Extract the [X, Y] coordinate from the center of the cell holding the provided text.  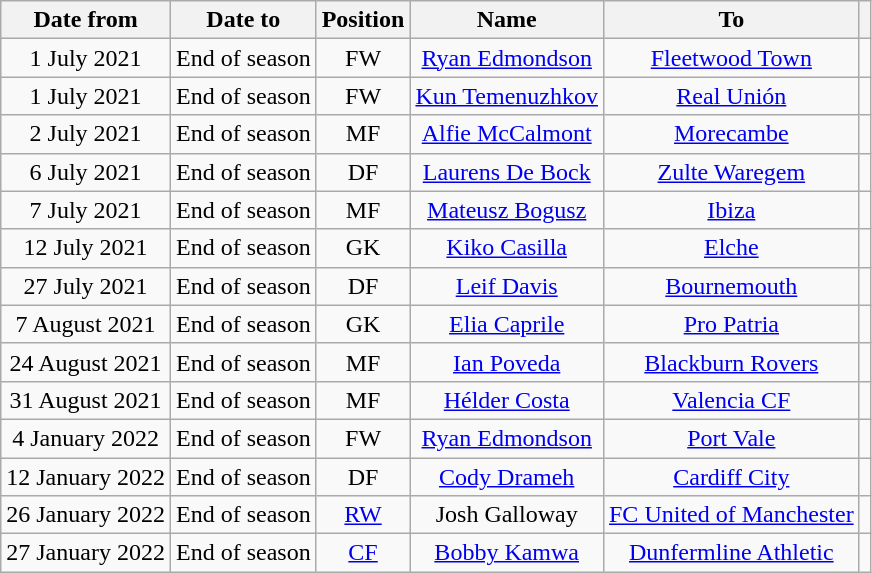
RW [363, 515]
Cardiff City [731, 477]
27 July 2021 [86, 286]
Ian Poveda [507, 362]
CF [363, 553]
Bobby Kamwa [507, 553]
Ibiza [731, 210]
Elia Caprile [507, 324]
Elche [731, 248]
Name [507, 20]
7 July 2021 [86, 210]
7 August 2021 [86, 324]
4 January 2022 [86, 438]
Date to [243, 20]
Alfie McCalmont [507, 134]
Date from [86, 20]
27 January 2022 [86, 553]
Fleetwood Town [731, 58]
Kun Temenuzhkov [507, 96]
Dunfermline Athletic [731, 553]
Leif Davis [507, 286]
To [731, 20]
FC United of Manchester [731, 515]
Laurens De Bock [507, 172]
31 August 2021 [86, 400]
Pro Patria [731, 324]
Kiko Casilla [507, 248]
12 January 2022 [86, 477]
Bournemouth [731, 286]
24 August 2021 [86, 362]
Blackburn Rovers [731, 362]
6 July 2021 [86, 172]
Hélder Costa [507, 400]
Morecambe [731, 134]
12 July 2021 [86, 248]
Real Unión [731, 96]
2 July 2021 [86, 134]
Josh Galloway [507, 515]
Valencia CF [731, 400]
Cody Drameh [507, 477]
Zulte Waregem [731, 172]
26 January 2022 [86, 515]
Mateusz Bogusz [507, 210]
Position [363, 20]
Port Vale [731, 438]
